For the text-containing cell, return its midpoint in [X, Y] coordinate format. 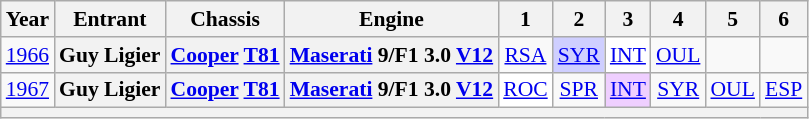
6 [784, 19]
1967 [28, 90]
RSA [526, 55]
Engine [392, 19]
Year [28, 19]
ROC [526, 90]
3 [628, 19]
2 [579, 19]
SPR [579, 90]
Entrant [110, 19]
4 [678, 19]
Chassis [226, 19]
1966 [28, 55]
5 [732, 19]
1 [526, 19]
ESP [784, 90]
